Provide the (X, Y) coordinate of the cell's center where the given text is located.  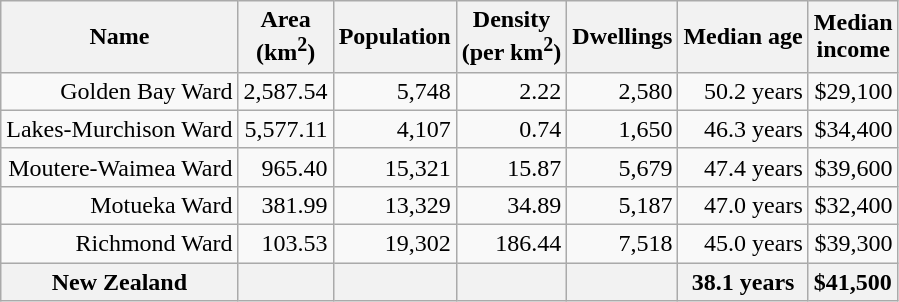
Dwellings (622, 37)
Moutere-Waimea Ward (120, 167)
Lakes-Murchison Ward (120, 129)
5,748 (394, 91)
$39,600 (853, 167)
5,577.11 (286, 129)
2,580 (622, 91)
47.0 years (743, 205)
Richmond Ward (120, 244)
2,587.54 (286, 91)
Medianincome (853, 37)
Population (394, 37)
1,650 (622, 129)
34.89 (512, 205)
50.2 years (743, 91)
381.99 (286, 205)
New Zealand (120, 282)
103.53 (286, 244)
186.44 (512, 244)
38.1 years (743, 282)
Name (120, 37)
13,329 (394, 205)
Golden Bay Ward (120, 91)
47.4 years (743, 167)
Motueka Ward (120, 205)
Area(km2) (286, 37)
45.0 years (743, 244)
$39,300 (853, 244)
7,518 (622, 244)
15,321 (394, 167)
4,107 (394, 129)
$41,500 (853, 282)
$34,400 (853, 129)
0.74 (512, 129)
Median age (743, 37)
19,302 (394, 244)
2.22 (512, 91)
965.40 (286, 167)
15.87 (512, 167)
5,187 (622, 205)
Density(per km2) (512, 37)
$29,100 (853, 91)
$32,400 (853, 205)
5,679 (622, 167)
46.3 years (743, 129)
